Determine the [X, Y] coordinate at the center of the cell enclosing the given text.  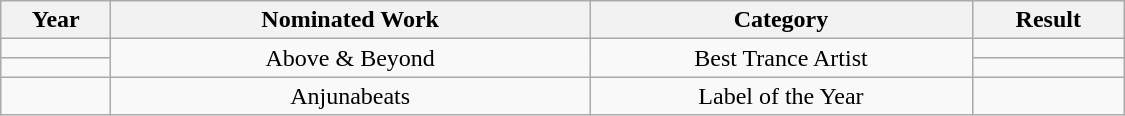
Above & Beyond [350, 58]
Category [782, 20]
Year [56, 20]
Label of the Year [782, 96]
Anjunabeats [350, 96]
Best Trance Artist [782, 58]
Nominated Work [350, 20]
Result [1048, 20]
